Provide the [x, y] coordinate of the cell's center where the given text is located.  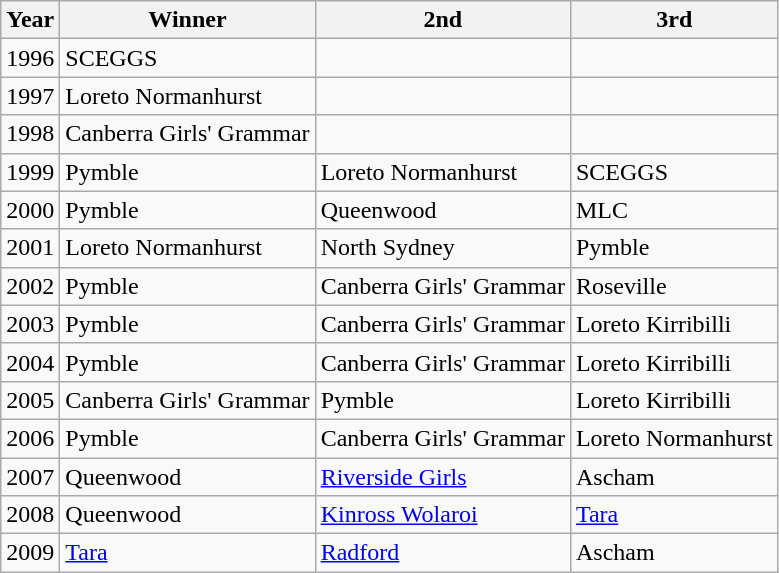
2003 [30, 324]
Winner [188, 20]
Radford [442, 553]
Riverside Girls [442, 477]
MLC [674, 210]
2001 [30, 248]
2nd [442, 20]
1997 [30, 96]
North Sydney [442, 248]
Roseville [674, 286]
1999 [30, 172]
1998 [30, 134]
2009 [30, 553]
3rd [674, 20]
2005 [30, 400]
Kinross Wolaroi [442, 515]
2007 [30, 477]
2006 [30, 438]
2002 [30, 286]
2004 [30, 362]
Year [30, 20]
2000 [30, 210]
2008 [30, 515]
1996 [30, 58]
